Detect which cell encompasses the target text, then output its (X, Y) center coordinate. 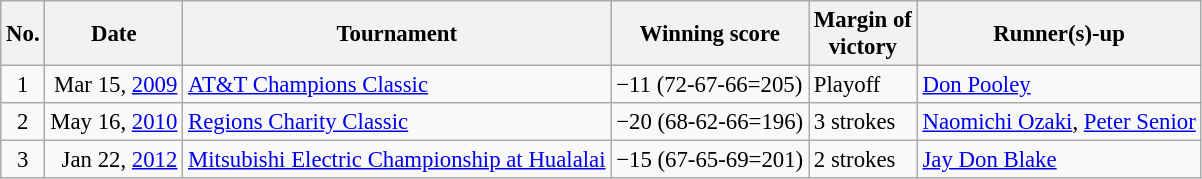
Don Pooley (1059, 85)
−20 (68-62-66=196) (710, 122)
Naomichi Ozaki, Peter Senior (1059, 122)
2 (23, 122)
Winning score (710, 34)
3 strokes (862, 122)
Playoff (862, 85)
Mitsubishi Electric Championship at Hualalai (397, 160)
Tournament (397, 34)
1 (23, 85)
Jan 22, 2012 (114, 160)
Runner(s)-up (1059, 34)
No. (23, 34)
3 (23, 160)
Margin ofvictory (862, 34)
2 strokes (862, 160)
Mar 15, 2009 (114, 85)
Regions Charity Classic (397, 122)
Date (114, 34)
May 16, 2010 (114, 122)
Jay Don Blake (1059, 160)
AT&T Champions Classic (397, 85)
−11 (72-67-66=205) (710, 85)
−15 (67-65-69=201) (710, 160)
